Return [X, Y] of the center of cell containing provided text 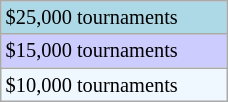
$10,000 tournaments [114, 85]
$15,000 tournaments [114, 51]
$25,000 tournaments [114, 17]
